From the cell containing the given text, extract its center point as [x, y] coordinate. 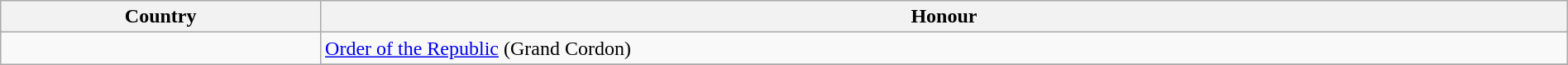
Country [160, 17]
Order of the Republic (Grand Cordon) [944, 48]
Honour [944, 17]
